Scan for the cell matching the given text and deliver its (X, Y) coordinate at center. 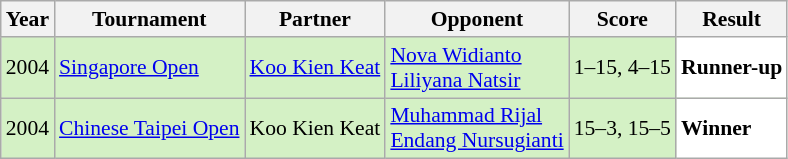
Muhammad Rijal Endang Nursugianti (476, 128)
Chinese Taipei Open (149, 128)
Opponent (476, 19)
Partner (314, 19)
Result (732, 19)
Runner-up (732, 68)
Singapore Open (149, 68)
1–15, 4–15 (622, 68)
Tournament (149, 19)
15–3, 15–5 (622, 128)
Score (622, 19)
Nova Widianto Liliyana Natsir (476, 68)
Year (28, 19)
Winner (732, 128)
